Return the [x, y] coordinate for the center point of the cell that contains the specified text.  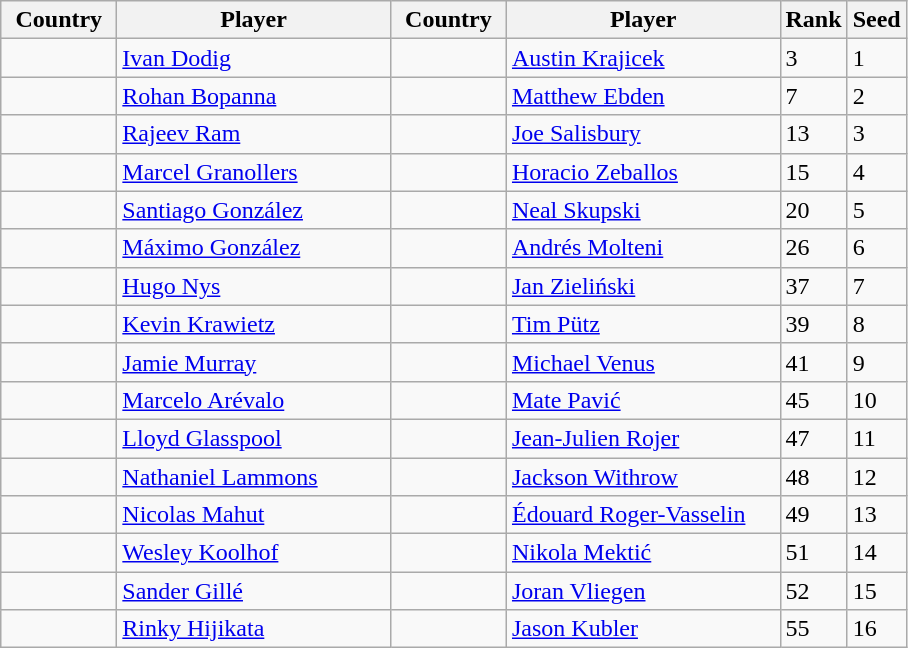
Tim Pütz [643, 324]
8 [876, 324]
55 [814, 629]
5 [876, 210]
Kevin Krawietz [254, 324]
Jean-Julien Rojer [643, 438]
6 [876, 248]
Lloyd Glasspool [254, 438]
16 [876, 629]
Rank [814, 20]
Horacio Zeballos [643, 172]
47 [814, 438]
45 [814, 400]
37 [814, 286]
Jamie Murray [254, 362]
Sander Gillé [254, 591]
Mate Pavić [643, 400]
Ivan Dodig [254, 58]
Matthew Ebden [643, 96]
14 [876, 553]
20 [814, 210]
41 [814, 362]
Rohan Bopanna [254, 96]
Michael Venus [643, 362]
1 [876, 58]
Jason Kubler [643, 629]
Marcel Granollers [254, 172]
10 [876, 400]
Nathaniel Lammons [254, 477]
Seed [876, 20]
Nikola Mektić [643, 553]
Neal Skupski [643, 210]
Santiago González [254, 210]
52 [814, 591]
Máximo González [254, 248]
Nicolas Mahut [254, 515]
Édouard Roger-Vasselin [643, 515]
Austin Krajicek [643, 58]
Rinky Hijikata [254, 629]
4 [876, 172]
9 [876, 362]
Andrés Molteni [643, 248]
2 [876, 96]
11 [876, 438]
51 [814, 553]
Jackson Withrow [643, 477]
39 [814, 324]
Joe Salisbury [643, 134]
12 [876, 477]
Wesley Koolhof [254, 553]
Jan Zieliński [643, 286]
Joran Vliegen [643, 591]
49 [814, 515]
26 [814, 248]
Marcelo Arévalo [254, 400]
Hugo Nys [254, 286]
48 [814, 477]
Rajeev Ram [254, 134]
